Provide the (x, y) coordinate of the cell's center where the given text is located.  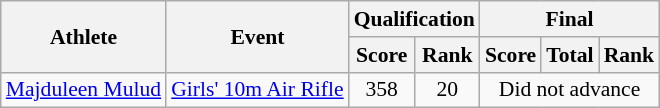
Girls' 10m Air Rifle (258, 90)
Final (570, 19)
Event (258, 36)
Total (570, 55)
Athlete (84, 36)
358 (382, 90)
Majduleen Mulud (84, 90)
Did not advance (570, 90)
Qualification (414, 19)
20 (448, 90)
